Return the (X, Y) coordinate for the center point of the cell that contains the specified text.  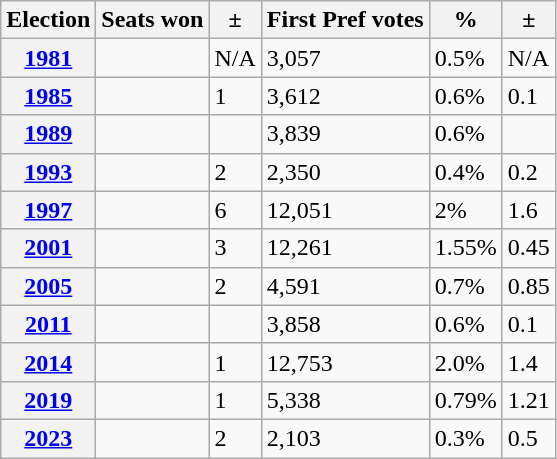
3,839 (345, 134)
2014 (48, 362)
Seats won (152, 20)
1.6 (528, 210)
2019 (48, 400)
3,057 (345, 58)
0.79% (466, 400)
First Pref votes (345, 20)
0.5 (528, 438)
6 (235, 210)
2% (466, 210)
1997 (48, 210)
2023 (48, 438)
4,591 (345, 286)
2005 (48, 286)
2,350 (345, 172)
1989 (48, 134)
0.4% (466, 172)
Election (48, 20)
1.4 (528, 362)
0.5% (466, 58)
0.45 (528, 248)
3 (235, 248)
1.55% (466, 248)
0.85 (528, 286)
12,753 (345, 362)
% (466, 20)
1993 (48, 172)
0.3% (466, 438)
0.2 (528, 172)
3,858 (345, 324)
12,261 (345, 248)
2,103 (345, 438)
12,051 (345, 210)
1985 (48, 96)
5,338 (345, 400)
2011 (48, 324)
2001 (48, 248)
2.0% (466, 362)
0.7% (466, 286)
1981 (48, 58)
1.21 (528, 400)
3,612 (345, 96)
